Return the (X, Y) coordinate for the center point of the cell that contains the specified text.  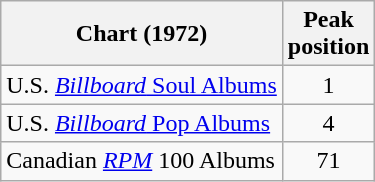
71 (328, 161)
Peakposition (328, 34)
U.S. Billboard Soul Albums (142, 85)
Canadian RPM 100 Albums (142, 161)
Chart (1972) (142, 34)
U.S. Billboard Pop Albums (142, 123)
1 (328, 85)
4 (328, 123)
